Detect which cell encompasses the target text, then output its [x, y] center coordinate. 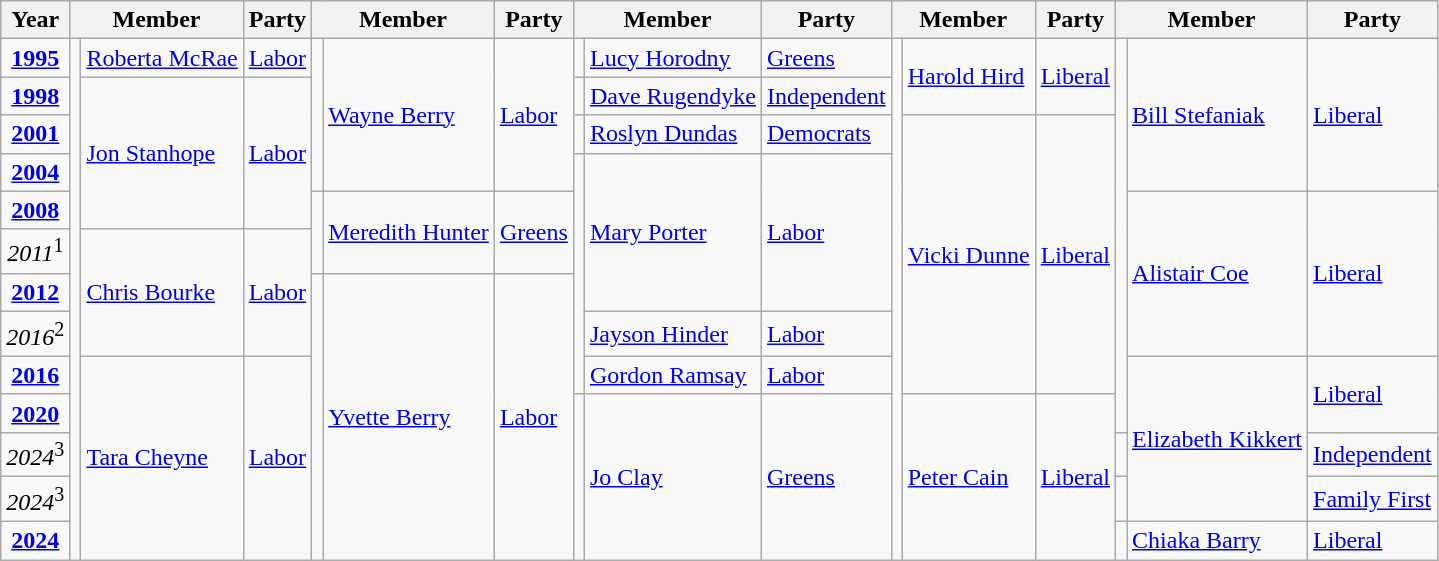
2001 [36, 134]
1998 [36, 96]
Jon Stanhope [162, 153]
Democrats [826, 134]
Meredith Hunter [409, 232]
2008 [36, 210]
Vicki Dunne [968, 254]
Year [36, 20]
Peter Cain [968, 476]
Chris Bourke [162, 292]
2016 [36, 375]
Mary Porter [672, 232]
Lucy Horodny [672, 58]
Alistair Coe [1218, 274]
Gordon Ramsay [672, 375]
1995 [36, 58]
Elizabeth Kikkert [1218, 438]
20111 [36, 252]
Chiaka Barry [1218, 541]
2024 [36, 541]
20162 [36, 334]
2012 [36, 293]
Yvette Berry [409, 417]
Roberta McRae [162, 58]
2004 [36, 172]
Wayne Berry [409, 115]
Jayson Hinder [672, 334]
Roslyn Dundas [672, 134]
Jo Clay [672, 476]
Family First [1373, 500]
Harold Hird [968, 77]
Tara Cheyne [162, 458]
2020 [36, 413]
Dave Rugendyke [672, 96]
Bill Stefaniak [1218, 115]
